Capture the cell that displays the provided text and extract its (x, y) central coordinate. 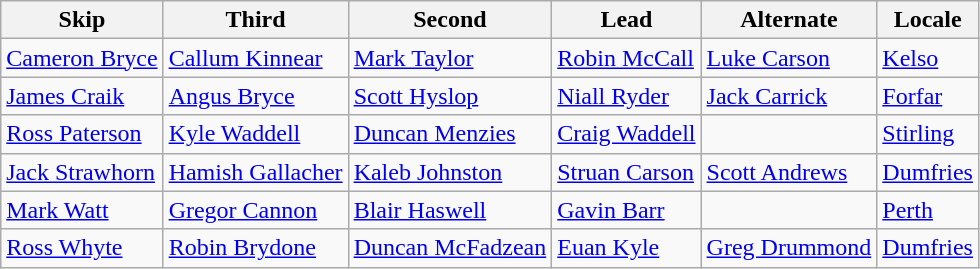
Callum Kinnear (256, 58)
Second (450, 20)
Perth (928, 210)
Kyle Waddell (256, 134)
Mark Taylor (450, 58)
Euan Kyle (626, 248)
Kaleb Johnston (450, 172)
Struan Carson (626, 172)
Angus Bryce (256, 96)
Stirling (928, 134)
Robin Brydone (256, 248)
Gavin Barr (626, 210)
Ross Whyte (82, 248)
Kelso (928, 58)
Jack Strawhorn (82, 172)
Duncan Menzies (450, 134)
Duncan McFadzean (450, 248)
Locale (928, 20)
Scott Hyslop (450, 96)
Forfar (928, 96)
Robin McCall (626, 58)
Mark Watt (82, 210)
Niall Ryder (626, 96)
Scott Andrews (789, 172)
Blair Haswell (450, 210)
Luke Carson (789, 58)
Skip (82, 20)
Craig Waddell (626, 134)
Greg Drummond (789, 248)
Hamish Gallacher (256, 172)
Alternate (789, 20)
Jack Carrick (789, 96)
Lead (626, 20)
Ross Paterson (82, 134)
Gregor Cannon (256, 210)
Third (256, 20)
Cameron Bryce (82, 58)
James Craik (82, 96)
